Extract the [x, y] coordinate from the center of the cell holding the provided text.  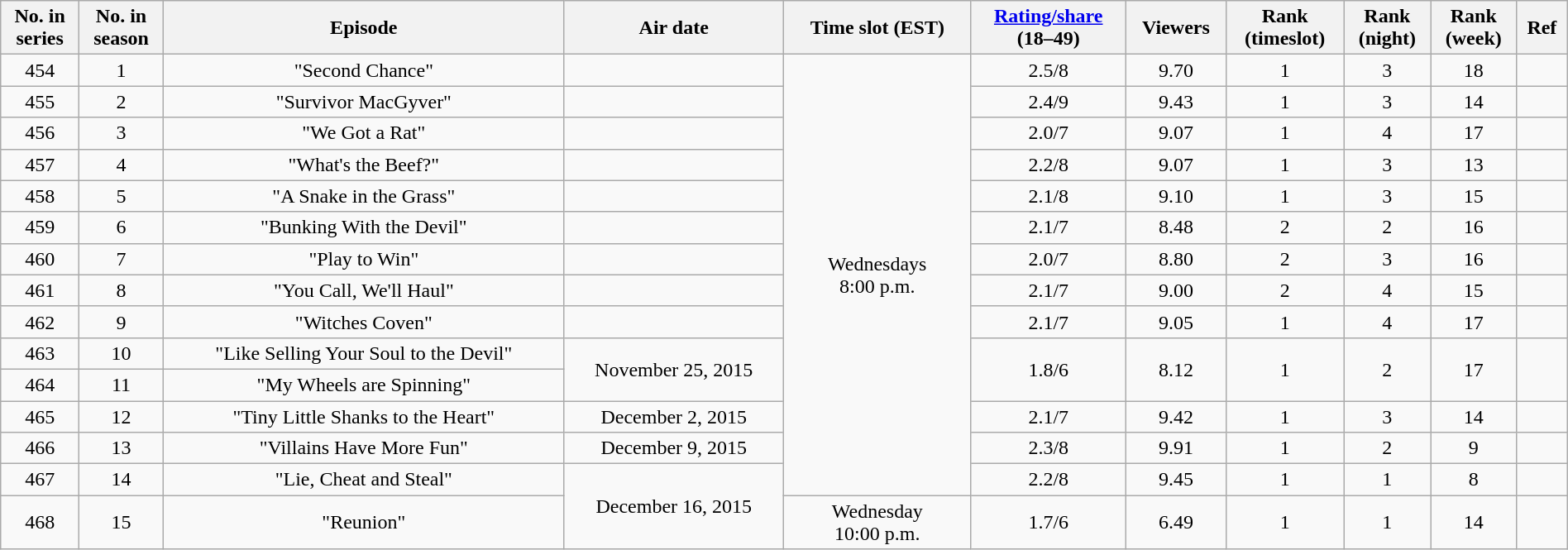
December 9, 2015 [673, 448]
"Villains Have More Fun" [364, 448]
"You Call, We'll Haul" [364, 290]
Viewers [1176, 28]
9.45 [1176, 480]
9.70 [1176, 70]
7 [122, 259]
"Survivor MacGyver" [364, 102]
10 [122, 353]
Ref [1542, 28]
459 [40, 227]
Episode [364, 28]
456 [40, 133]
460 [40, 259]
463 [40, 353]
December 16, 2015 [673, 506]
467 [40, 480]
455 [40, 102]
8.48 [1176, 227]
5 [122, 196]
Time slot (EST) [877, 28]
2.5/8 [1049, 70]
November 25, 2015 [673, 369]
1.7/6 [1049, 523]
9.91 [1176, 448]
"We Got a Rat" [364, 133]
Rank(night) [1388, 28]
9.42 [1176, 416]
"Lie, Cheat and Steal" [364, 480]
"What's the Beef?" [364, 165]
"Witches Coven" [364, 322]
9.10 [1176, 196]
466 [40, 448]
Wednesday10:00 p.m. [877, 523]
9.00 [1176, 290]
"A Snake in the Grass" [364, 196]
December 2, 2015 [673, 416]
464 [40, 385]
"My Wheels are Spinning" [364, 385]
1.8/6 [1049, 369]
462 [40, 322]
465 [40, 416]
457 [40, 165]
Rank(timeslot) [1285, 28]
2.1/8 [1049, 196]
Rank(week) [1474, 28]
"Like Selling Your Soul to the Devil" [364, 353]
11 [122, 385]
2.4/9 [1049, 102]
Wednesdays8:00 p.m. [877, 275]
2.3/8 [1049, 448]
458 [40, 196]
9.43 [1176, 102]
"Bunking With the Devil" [364, 227]
461 [40, 290]
No. inseason [122, 28]
Rating/share(18–49) [1049, 28]
Air date [673, 28]
"Reunion" [364, 523]
9.05 [1176, 322]
8.80 [1176, 259]
8.12 [1176, 369]
12 [122, 416]
6.49 [1176, 523]
18 [1474, 70]
468 [40, 523]
No. inseries [40, 28]
6 [122, 227]
"Second Chance" [364, 70]
"Play to Win" [364, 259]
"Tiny Little Shanks to the Heart" [364, 416]
454 [40, 70]
